Detect which cell encompasses the target text, then output its (x, y) center coordinate. 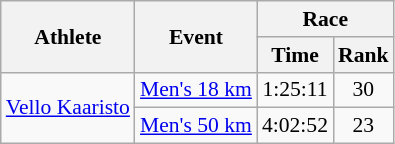
30 (364, 90)
Men's 50 km (196, 126)
23 (364, 126)
Men's 18 km (196, 90)
Race (326, 19)
Rank (364, 55)
Event (196, 36)
Vello Kaaristo (68, 108)
4:02:52 (295, 126)
1:25:11 (295, 90)
Time (295, 55)
Athlete (68, 36)
